Return the (x, y) coordinate for the center point of the cell that contains the specified text.  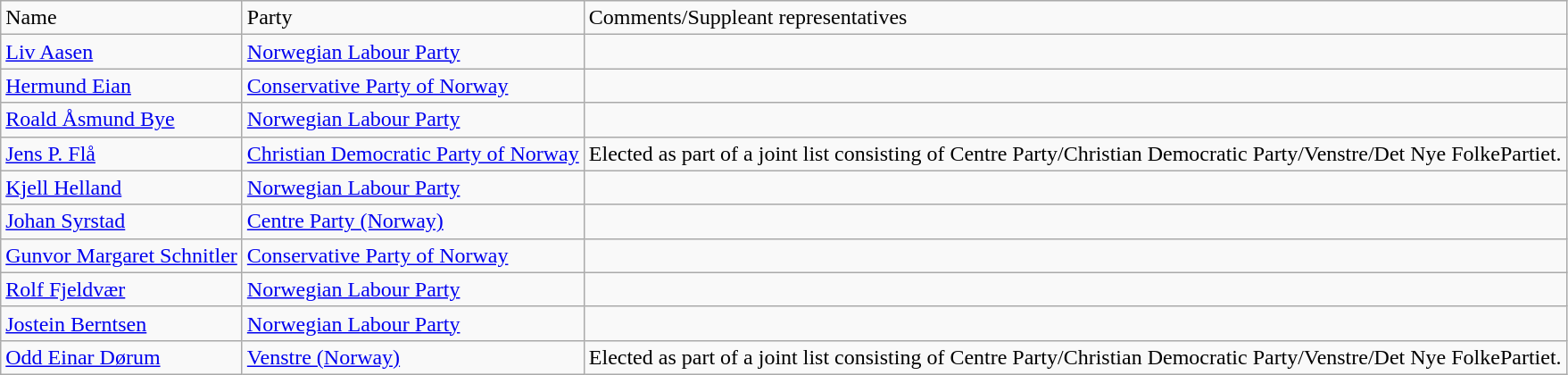
Party (412, 18)
Venstre (Norway) (412, 357)
Hermund Eian (121, 86)
Jostein Berntsen (121, 323)
Jens P. Flå (121, 154)
Liv Aasen (121, 52)
Christian Democratic Party of Norway (412, 154)
Johan Syrstad (121, 221)
Name (121, 18)
Centre Party (Norway) (412, 221)
Roald Åsmund Bye (121, 120)
Kjell Helland (121, 187)
Gunvor Margaret Schnitler (121, 255)
Rolf Fjeldvær (121, 289)
Odd Einar Dørum (121, 357)
Comments/Suppleant representatives (1074, 18)
